Return [X, Y] of the center of cell containing provided text 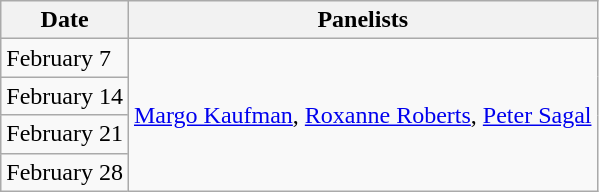
February 21 [65, 134]
February 14 [65, 96]
Date [65, 20]
Panelists [362, 20]
February 28 [65, 172]
February 7 [65, 58]
Margo Kaufman, Roxanne Roberts, Peter Sagal [362, 115]
